For the text-containing cell, return its midpoint in [X, Y] coordinate format. 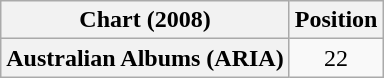
Chart (2008) [145, 20]
Australian Albums (ARIA) [145, 58]
Position [336, 20]
22 [336, 58]
